Pinpoint the cell where the given text exists, returning its (x, y) midpoint coordinate. 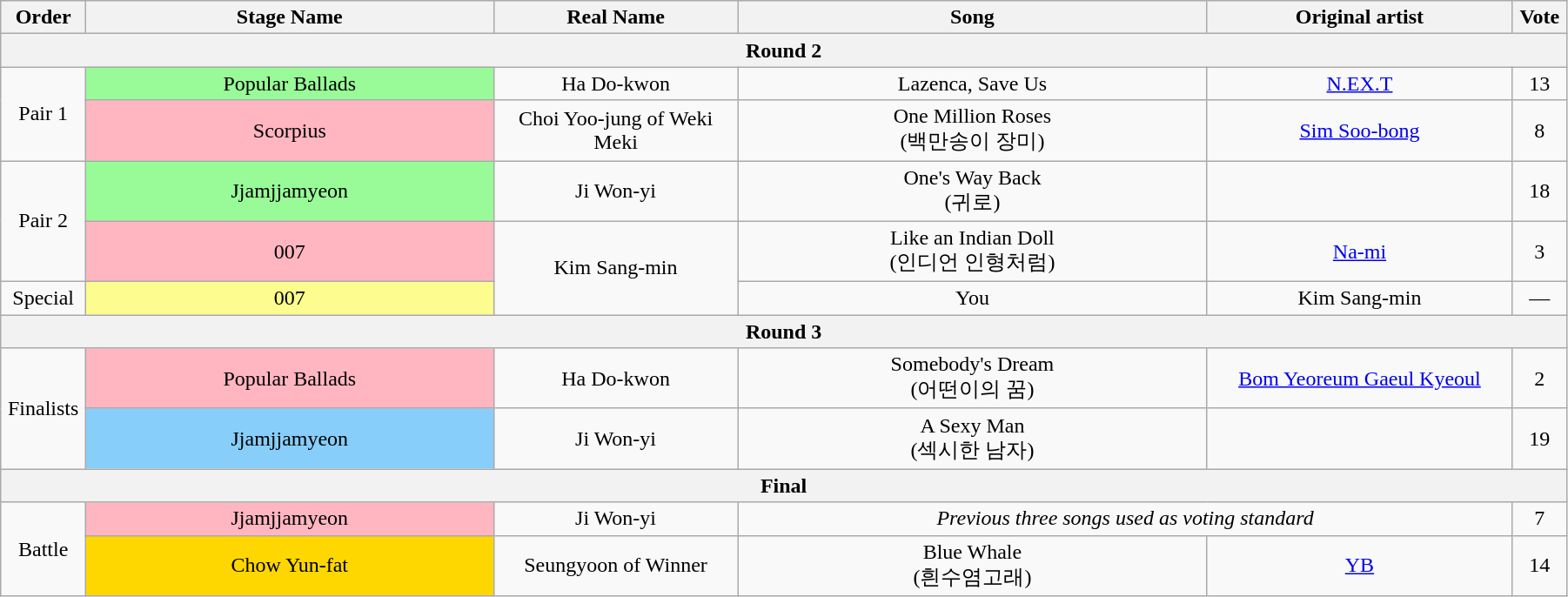
Lazenca, Save Us (973, 84)
Pair 1 (44, 114)
Special (44, 298)
Scorpius (290, 131)
Order (44, 17)
3 (1539, 252)
Song (973, 17)
One's Way Back(귀로) (973, 191)
Battle (44, 549)
Chow Yun-fat (290, 566)
Final (784, 486)
Seungyoon of Winner (616, 566)
13 (1539, 84)
Like an Indian Doll(인디언 인형처럼) (973, 252)
Original artist (1359, 17)
18 (1539, 191)
— (1539, 298)
Previous three songs used as voting standard (1125, 519)
19 (1539, 439)
Pair 2 (44, 221)
Round 2 (784, 50)
7 (1539, 519)
Real Name (616, 17)
2 (1539, 379)
Finalists (44, 409)
YB (1359, 566)
Stage Name (290, 17)
14 (1539, 566)
Bom Yeoreum Gaeul Kyeoul (1359, 379)
Sim Soo-bong (1359, 131)
Round 3 (784, 332)
N.EX.T (1359, 84)
One Million Roses(백만송이 장미) (973, 131)
You (973, 298)
Choi Yoo-jung of Weki Meki (616, 131)
Vote (1539, 17)
A Sexy Man(섹시한 남자) (973, 439)
Blue Whale(흰수염고래) (973, 566)
Na-mi (1359, 252)
Somebody's Dream(어떤이의 꿈) (973, 379)
8 (1539, 131)
